Detect which cell encompasses the target text, then output its (x, y) center coordinate. 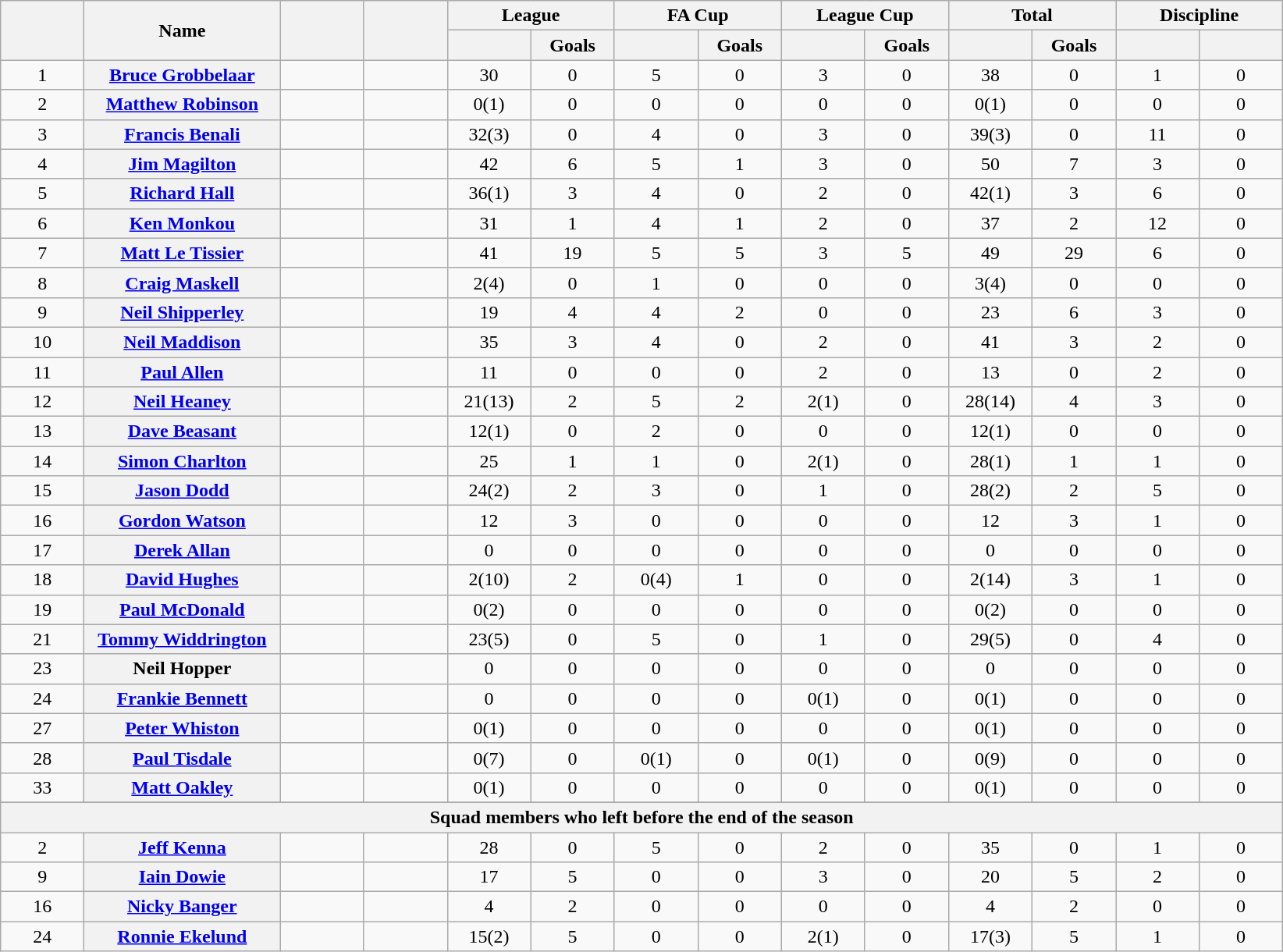
0(7) (489, 758)
Derek Allan (183, 550)
Francis Benali (183, 134)
27 (42, 728)
Paul Allen (183, 372)
10 (42, 342)
29(5) (990, 639)
28(1) (990, 461)
Paul McDonald (183, 609)
Jason Dodd (183, 491)
Ken Monkou (183, 223)
Neil Heaney (183, 402)
Dave Beasant (183, 432)
15(2) (489, 936)
39(3) (990, 134)
Simon Charlton (183, 461)
42 (489, 164)
Squad members who left before the end of the season (641, 817)
League (531, 16)
Tommy Widdrington (183, 639)
Neil Hopper (183, 669)
36(1) (489, 194)
0(9) (990, 758)
David Hughes (183, 580)
Name (183, 30)
2(10) (489, 580)
League Cup (865, 16)
29 (1074, 253)
Richard Hall (183, 194)
Jeff Kenna (183, 847)
Craig Maskell (183, 282)
49 (990, 253)
2(14) (990, 580)
17(3) (990, 936)
25 (489, 461)
Matthew Robinson (183, 105)
23(5) (489, 639)
Neil Shipperley (183, 312)
Bruce Grobbelaar (183, 75)
38 (990, 75)
18 (42, 580)
31 (489, 223)
3(4) (990, 282)
Iain Dowie (183, 877)
28(2) (990, 491)
20 (990, 877)
Peter Whiston (183, 728)
21(13) (489, 402)
Total (1032, 16)
30 (489, 75)
Paul Tisdale (183, 758)
0(4) (656, 580)
50 (990, 164)
FA Cup (698, 16)
Gordon Watson (183, 520)
Matt Le Tissier (183, 253)
24(2) (489, 491)
Neil Maddison (183, 342)
32(3) (489, 134)
Matt Oakley (183, 787)
Discipline (1199, 16)
28(14) (990, 402)
Frankie Bennett (183, 698)
8 (42, 282)
15 (42, 491)
14 (42, 461)
2(4) (489, 282)
21 (42, 639)
Nicky Banger (183, 907)
42(1) (990, 194)
Ronnie Ekelund (183, 936)
33 (42, 787)
37 (990, 223)
Jim Magilton (183, 164)
